Output the [X, Y] coordinate of the center of the cell containing the given text.  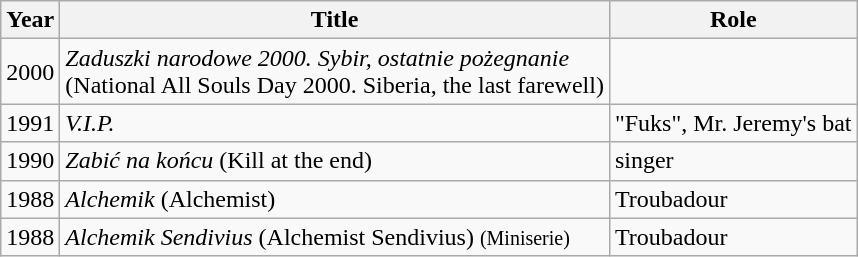
Title [335, 20]
V.I.P. [335, 123]
1990 [30, 161]
Alchemik (Alchemist) [335, 199]
Year [30, 20]
1991 [30, 123]
2000 [30, 72]
Role [733, 20]
Zaduszki narodowe 2000. Sybir, ostatnie pożegnanie (National All Souls Day 2000. Siberia, the last farewell) [335, 72]
singer [733, 161]
Alchemik Sendivius (Alchemist Sendivius) (Miniserie) [335, 237]
"Fuks", Mr. Jeremy's bat [733, 123]
Zabić na końcu (Kill at the end) [335, 161]
